Determine the (X, Y) coordinate at the center of the cell enclosing the given text.  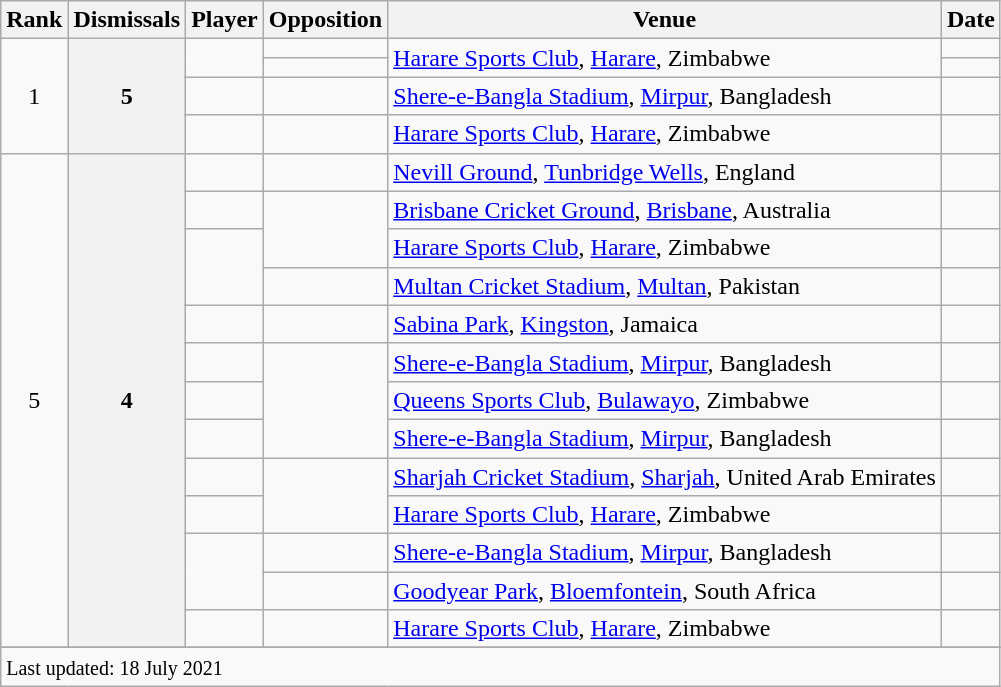
4 (127, 400)
Opposition (325, 20)
Sabina Park, Kingston, Jamaica (665, 324)
Queens Sports Club, Bulawayo, Zimbabwe (665, 400)
Last updated: 18 July 2021 (501, 667)
Multan Cricket Stadium, Multan, Pakistan (665, 286)
Nevill Ground, Tunbridge Wells, England (665, 172)
Sharjah Cricket Stadium, Sharjah, United Arab Emirates (665, 477)
Player (225, 20)
Date (970, 20)
Goodyear Park, Bloemfontein, South Africa (665, 591)
Brisbane Cricket Ground, Brisbane, Australia (665, 210)
Rank (34, 20)
Dismissals (127, 20)
1 (34, 96)
Venue (665, 20)
